Identify which cell holds the provided text, then report its [X, Y] central coordinate. 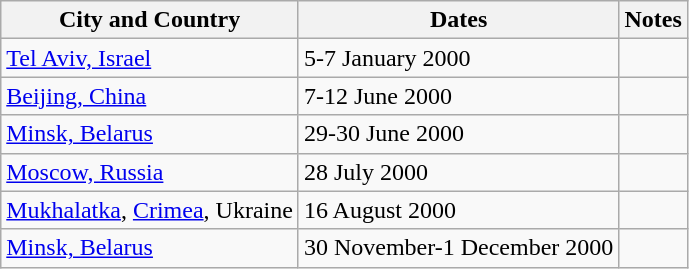
Dates [458, 20]
5-7 January 2000 [458, 58]
Beijing, China [150, 96]
7-12 June 2000 [458, 96]
Moscow, Russia [150, 172]
City and Country [150, 20]
30 November-1 December 2000 [458, 248]
16 August 2000 [458, 210]
Notes [653, 20]
Tel Aviv, Israel [150, 58]
28 July 2000 [458, 172]
29-30 June 2000 [458, 134]
Mukhalatka, Crimea, Ukraine [150, 210]
